Locate the cell with the specified text and output its (x, y) center coordinate. 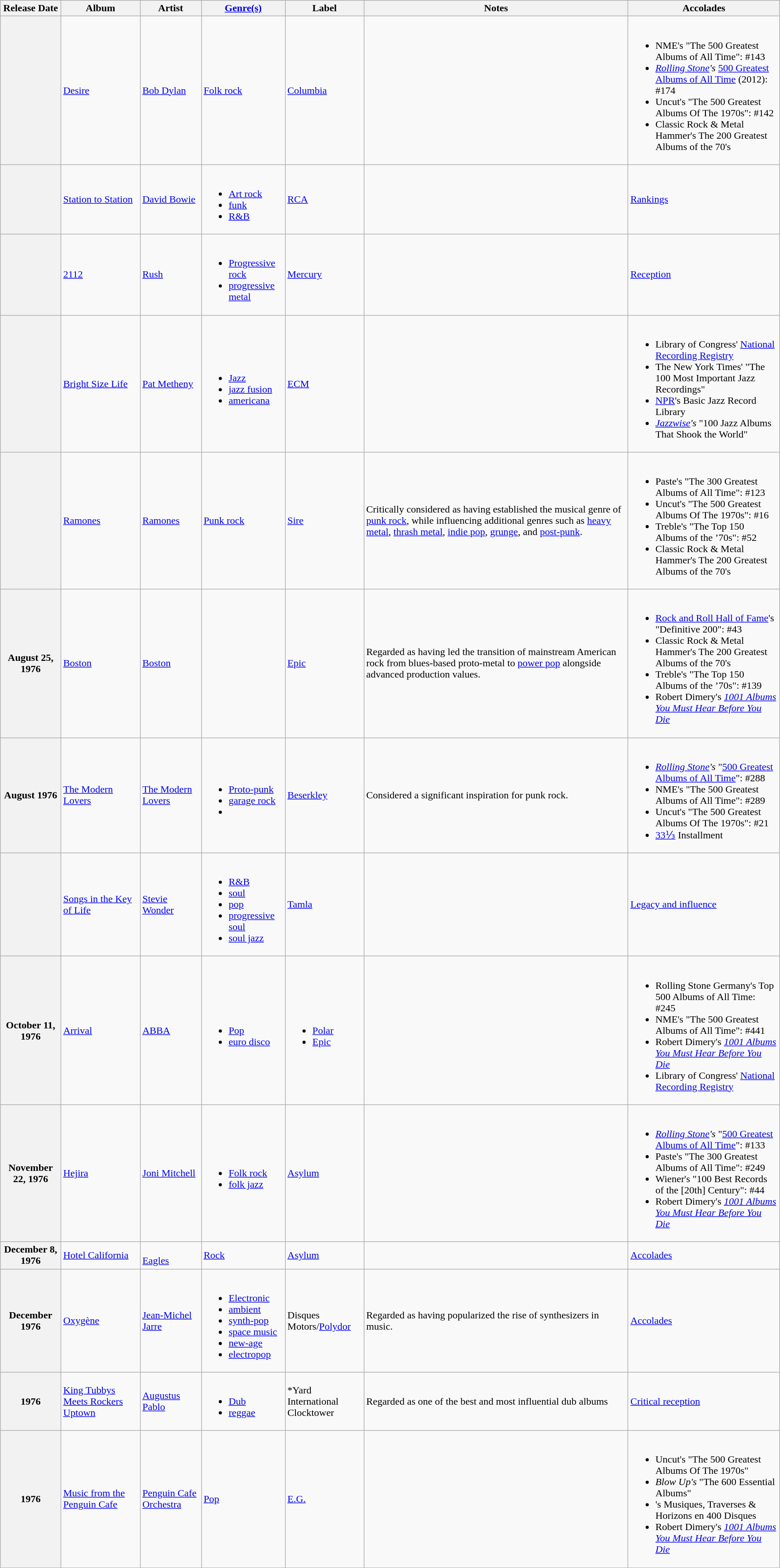
Critical reception (704, 1401)
Label (324, 8)
Folk rock (243, 90)
Mercury (324, 275)
Arrival (100, 1030)
Stevie Wonder (171, 905)
August 1976 (31, 795)
Electronicambientsynth-popspace musicnew-ageelectropop (243, 1320)
Art rockfunkR&B (243, 199)
Eagles (171, 1255)
Station to Station (100, 199)
August 25, 1976 (31, 663)
Rush (171, 275)
Hotel California (100, 1255)
King Tubbys Meets Rockers Uptown (100, 1401)
Music from the Penguin Cafe (100, 1499)
E.G. (324, 1499)
December 8, 1976 (31, 1255)
Joni Mitchell (171, 1173)
Pop (243, 1499)
ECM (324, 383)
Album (100, 8)
Considered a significant inspiration for punk rock. (496, 795)
Penguin Cafe Orchestra (171, 1499)
Proto-punkgarage rock (243, 795)
Desire (100, 90)
Genre(s) (243, 8)
PolarEpic (324, 1030)
December 1976 (31, 1320)
Reception (704, 275)
Bright Size Life (100, 383)
*Yard InternationalClocktower (324, 1401)
Oxygène (100, 1320)
Songs in the Key of Life (100, 905)
Beserkley (324, 795)
Epic (324, 663)
Dubreggae (243, 1401)
Progressive rockprogressive metal (243, 275)
Bob Dylan (171, 90)
2112 (100, 275)
Folk rockfolk jazz (243, 1173)
Legacy and influence (704, 905)
Rankings (704, 199)
R&Bsoulpopprogressive soulsoul jazz (243, 905)
Regarded as having popularized the rise of synthesizers in music. (496, 1320)
Notes (496, 8)
Punk rock (243, 521)
David Bowie (171, 199)
Regarded as one of the best and most influential dub albums (496, 1401)
Hejira (100, 1173)
RCA (324, 199)
Pat Metheny (171, 383)
Rock (243, 1255)
Columbia (324, 90)
November 22, 1976 (31, 1173)
Sire (324, 521)
Popeuro disco (243, 1030)
ABBA (171, 1030)
Augustus Pablo (171, 1401)
Disques Motors/Polydor (324, 1320)
Release Date (31, 8)
Jean-Michel Jarre (171, 1320)
Artist (171, 8)
Jazzjazz fusionamericana (243, 383)
October 11, 1976 (31, 1030)
Regarded as having led the transition of mainstream American rock from blues-based proto-metal to power pop alongside advanced production values. (496, 663)
Tamla (324, 905)
